Scan for the cell matching the given text and deliver its [x, y] coordinate at center. 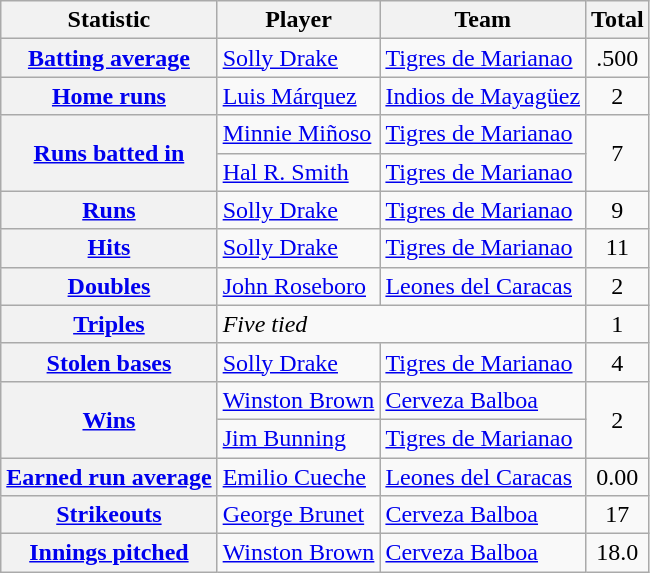
Statistic [109, 20]
Batting average [109, 58]
18.0 [618, 553]
Doubles [109, 286]
George Brunet [298, 515]
Triples [109, 324]
Player [298, 20]
Stolen bases [109, 362]
1 [618, 324]
Team [483, 20]
.500 [618, 58]
Hal R. Smith [298, 172]
Earned run average [109, 477]
4 [618, 362]
Runs batted in [109, 153]
Wins [109, 419]
Strikeouts [109, 515]
0.00 [618, 477]
Home runs [109, 96]
9 [618, 210]
11 [618, 248]
Innings pitched [109, 553]
Jim Bunning [298, 438]
Luis Márquez [298, 96]
17 [618, 515]
Runs [109, 210]
Minnie Miñoso [298, 134]
Indios de Mayagüez [483, 96]
Hits [109, 248]
Five tied [401, 324]
John Roseboro [298, 286]
Emilio Cueche [298, 477]
7 [618, 153]
Total [618, 20]
